Pinpoint the cell where the given text exists, returning its (x, y) midpoint coordinate. 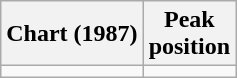
Chart (1987) (72, 34)
Peakposition (189, 34)
